Capture the cell that displays the provided text and extract its (x, y) central coordinate. 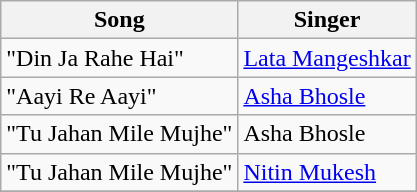
"Aayi Re Aayi" (120, 96)
"Din Ja Rahe Hai" (120, 58)
Singer (327, 20)
Nitin Mukesh (327, 172)
Lata Mangeshkar (327, 58)
Song (120, 20)
